Search for the cell housing the specified text and yield its [x, y] center coordinate. 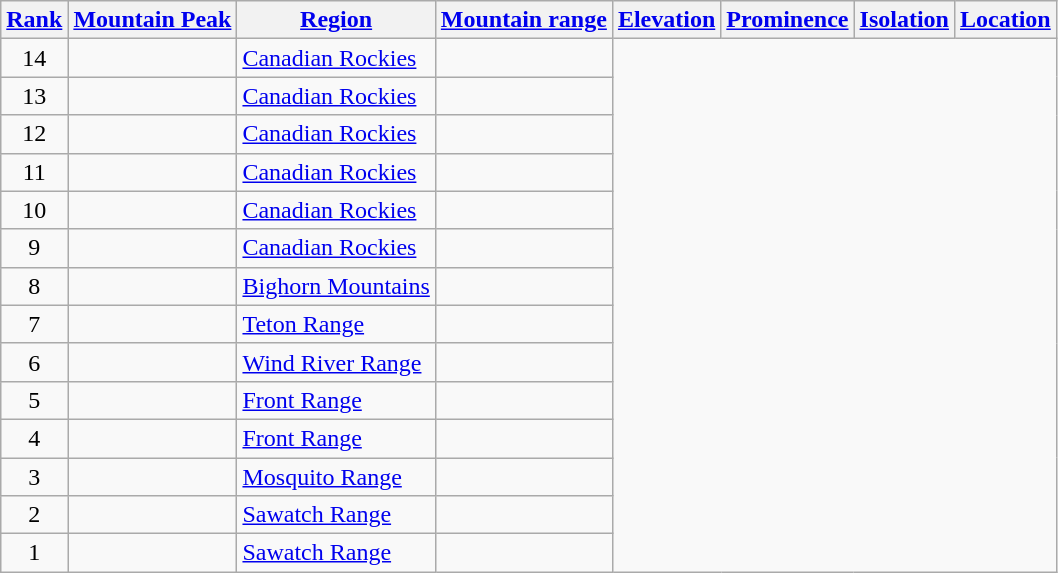
7 [34, 324]
Elevation [666, 20]
12 [34, 134]
Location [1005, 20]
2 [34, 515]
Rank [34, 20]
10 [34, 210]
1 [34, 553]
3 [34, 477]
Mountain range [524, 20]
Teton Range [336, 324]
Mountain Peak [152, 20]
Bighorn Mountains [336, 286]
8 [34, 286]
6 [34, 362]
11 [34, 172]
13 [34, 96]
Prominence [788, 20]
Mosquito Range [336, 477]
5 [34, 400]
Region [336, 20]
9 [34, 248]
Isolation [904, 20]
14 [34, 58]
4 [34, 438]
Wind River Range [336, 362]
